For the text-containing cell, return its midpoint in [x, y] coordinate format. 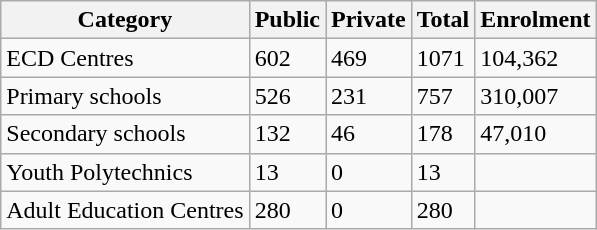
Youth Polytechnics [125, 172]
Private [369, 20]
310,007 [536, 96]
46 [369, 134]
Adult Education Centres [125, 210]
Category [125, 20]
Total [443, 20]
104,362 [536, 58]
ECD Centres [125, 58]
Secondary schools [125, 134]
526 [287, 96]
469 [369, 58]
1071 [443, 58]
231 [369, 96]
757 [443, 96]
47,010 [536, 134]
178 [443, 134]
Primary schools [125, 96]
Enrolment [536, 20]
602 [287, 58]
Public [287, 20]
132 [287, 134]
